Return the [x, y] coordinate for the center point of the cell that contains the specified text.  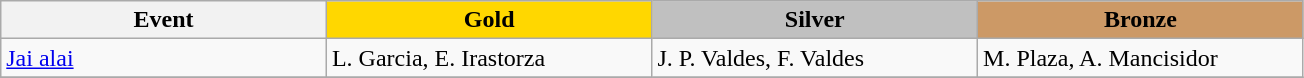
Silver [815, 20]
Bronze [1141, 20]
J. P. Valdes, F. Valdes [815, 58]
Jai alai [164, 58]
M. Plaza, A. Mancisidor [1141, 58]
Gold [489, 20]
L. Garcia, E. Irastorza [489, 58]
Event [164, 20]
